Search for the cell housing the specified text and yield its (X, Y) center coordinate. 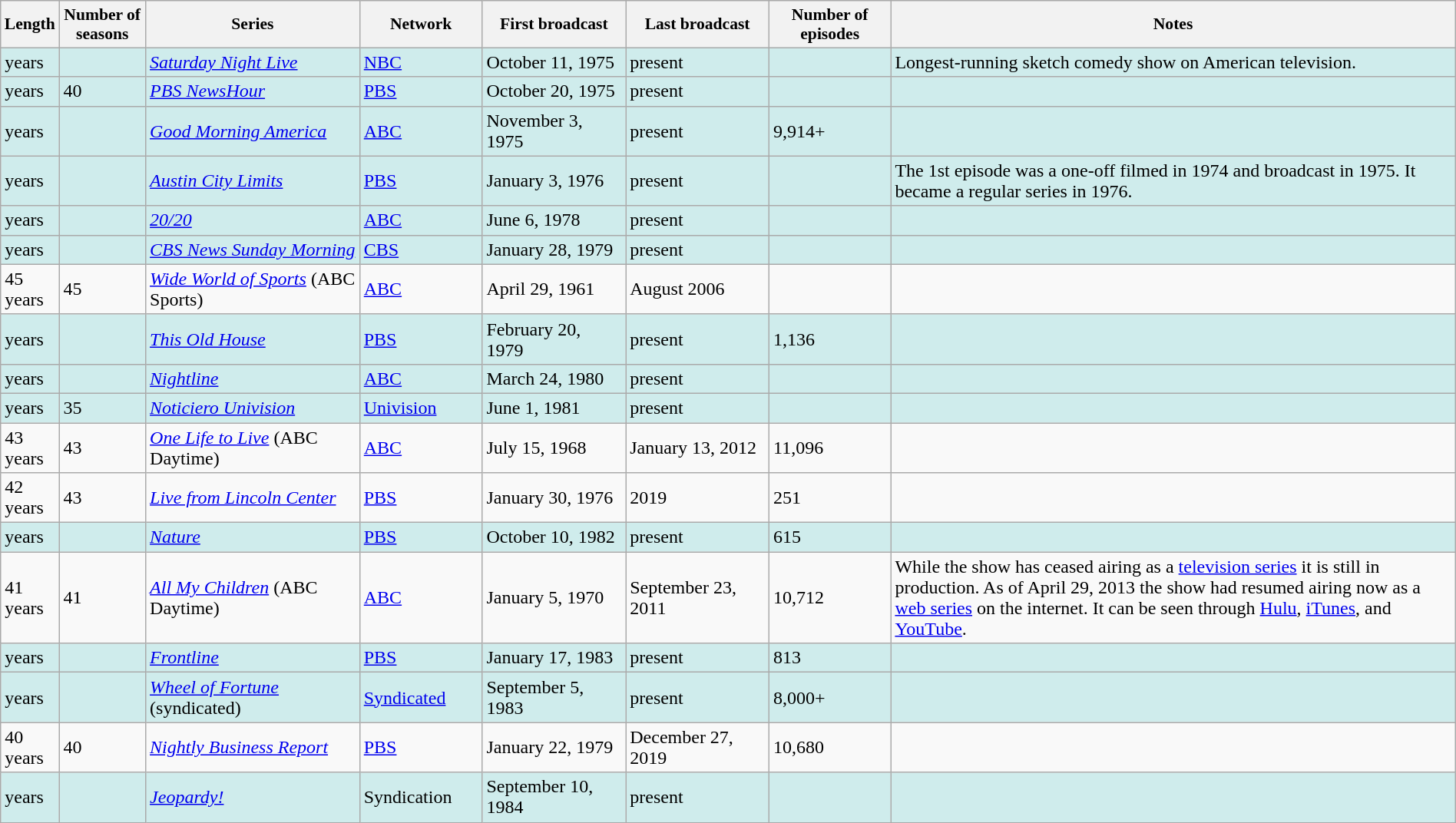
Nightly Business Report (253, 748)
NBC (421, 62)
First broadcast (554, 25)
All My Children (ABC Daytime) (253, 597)
Saturday Night Live (253, 62)
251 (829, 497)
Notes (1173, 25)
9,914+ (829, 131)
813 (829, 658)
December 27, 2019 (697, 748)
1,136 (829, 339)
20/20 (253, 220)
January 13, 2012 (697, 447)
October 10, 1982 (554, 537)
PBS NewsHour (253, 91)
CBS (421, 250)
CBS News Sunday Morning (253, 250)
Univision (421, 408)
2019 (697, 497)
10,680 (829, 748)
This Old House (253, 339)
The 1st episode was a one-off filmed in 1974 and broadcast in 1975. It became a regular series in 1976. (1173, 181)
November 3, 1975 (554, 131)
Syndication (421, 797)
Wheel of Fortune (syndicated) (253, 697)
45 (103, 289)
Number ofseasons (103, 25)
Syndicated (421, 697)
June 6, 1978 (554, 220)
January 28, 1979 (554, 250)
January 30, 1976 (554, 497)
Noticiero Univision (253, 408)
September 10, 1984 (554, 797)
January 5, 1970 (554, 597)
September 5, 1983 (554, 697)
8,000+ (829, 697)
Frontline (253, 658)
11,096 (829, 447)
June 1, 1981 (554, 408)
40 years (30, 748)
October 20, 1975 (554, 91)
10,712 (829, 597)
September 23, 2011 (697, 597)
Length (30, 25)
43 years (30, 447)
January 17, 1983 (554, 658)
42 years (30, 497)
October 11, 1975 (554, 62)
Nightline (253, 378)
August 2006 (697, 289)
January 22, 1979 (554, 748)
Jeopardy! (253, 797)
Longest-running sketch comedy show on American television. (1173, 62)
One Life to Live (ABC Daytime) (253, 447)
Network (421, 25)
Last broadcast (697, 25)
41 (103, 597)
41 years (30, 597)
Series (253, 25)
January 3, 1976 (554, 181)
Number ofepisodes (829, 25)
Austin City Limits (253, 181)
Live from Lincoln Center (253, 497)
Nature (253, 537)
March 24, 1980 (554, 378)
April 29, 1961 (554, 289)
February 20, 1979 (554, 339)
Wide World of Sports (ABC Sports) (253, 289)
615 (829, 537)
July 15, 1968 (554, 447)
35 (103, 408)
Good Morning America (253, 131)
45 years (30, 289)
